Provide the [X, Y] coordinate of the cell's center where the given text is located.  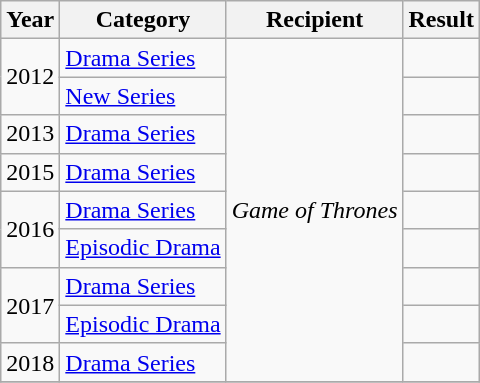
Category [143, 20]
2013 [30, 134]
2015 [30, 172]
2016 [30, 229]
2012 [30, 77]
Year [30, 20]
2017 [30, 305]
New Series [143, 96]
Recipient [314, 20]
Game of Thrones [314, 210]
Result [441, 20]
2018 [30, 362]
